Capture the cell that displays the provided text and extract its [x, y] central coordinate. 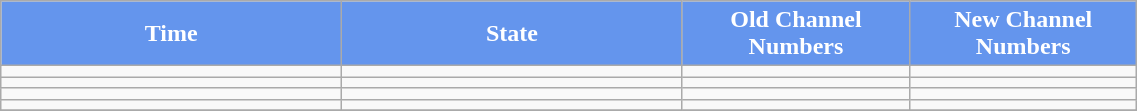
State [512, 34]
Time [172, 34]
New Channel Numbers [1024, 34]
Old Channel Numbers [796, 34]
